Locate the cell with the specified text and output its (X, Y) center coordinate. 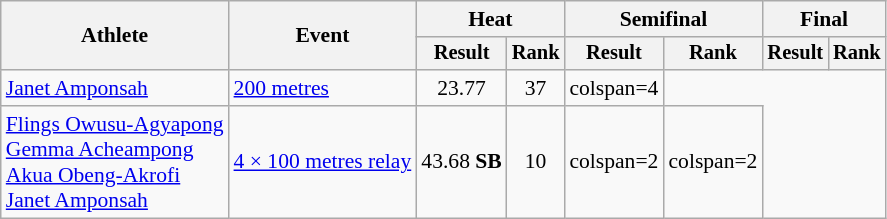
Flings Owusu-AgyapongGemma AcheampongAkua Obeng-AkrofiJanet Amponsah (115, 162)
37 (536, 88)
colspan=4 (614, 88)
200 metres (323, 88)
Athlete (115, 36)
10 (536, 162)
43.68 SB (462, 162)
Event (323, 36)
Heat (490, 19)
4 × 100 metres relay (323, 162)
23.77 (462, 88)
Semifinal (663, 19)
Janet Amponsah (115, 88)
Final (824, 19)
